Pinpoint the cell where the given text exists, returning its (X, Y) midpoint coordinate. 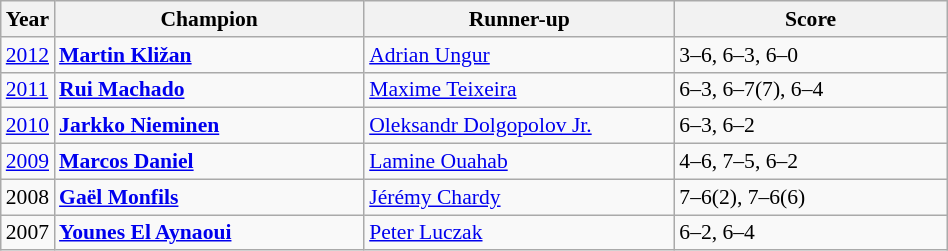
6–2, 6–4 (810, 233)
2010 (28, 126)
6–3, 6–7(7), 6–4 (810, 90)
Maxime Teixeira (519, 90)
4–6, 7–5, 6–2 (810, 162)
2012 (28, 55)
3–6, 6–3, 6–0 (810, 55)
Jérémy Chardy (519, 197)
Jarkko Nieminen (209, 126)
Champion (209, 19)
Gaël Monfils (209, 197)
7–6(2), 7–6(6) (810, 197)
2009 (28, 162)
2007 (28, 233)
Score (810, 19)
Oleksandr Dolgopolov Jr. (519, 126)
Lamine Ouahab (519, 162)
Martin Kližan (209, 55)
2011 (28, 90)
Peter Luczak (519, 233)
Year (28, 19)
Marcos Daniel (209, 162)
Runner-up (519, 19)
Younes El Aynaoui (209, 233)
Adrian Ungur (519, 55)
6–3, 6–2 (810, 126)
2008 (28, 197)
Rui Machado (209, 90)
